Provide the (X, Y) coordinate of the cell's center where the given text is located.  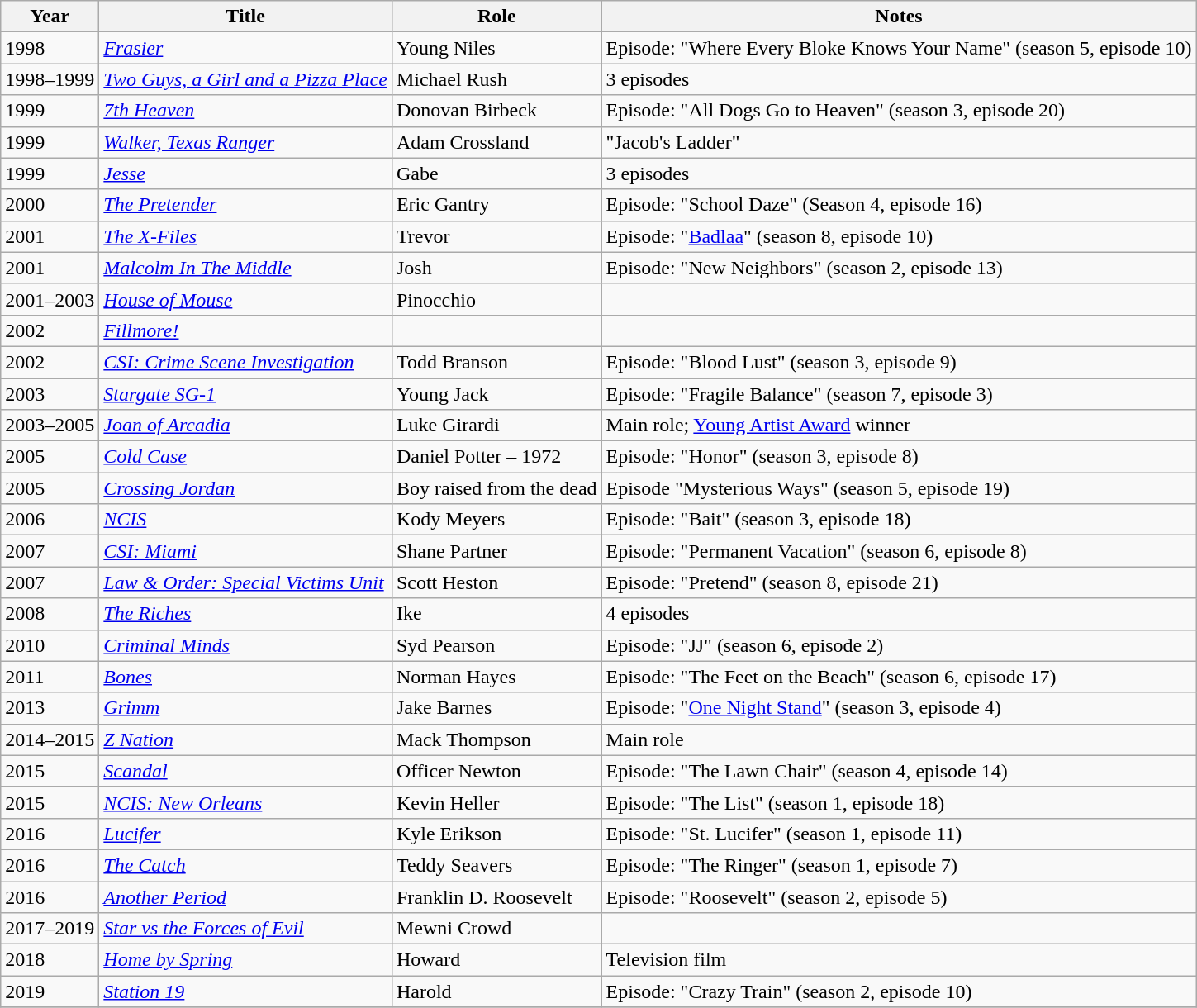
House of Mouse (246, 299)
Episode: "Honor" (season 3, episode 8) (899, 457)
Episode: "Blood Lust" (season 3, episode 9) (899, 362)
Franklin D. Roosevelt (496, 896)
Episode: "All Dogs Go to Heaven" (season 3, episode 20) (899, 111)
Z Nation (246, 739)
2013 (50, 708)
Two Guys, a Girl and a Pizza Place (246, 79)
CSI: Miami (246, 551)
Lucifer (246, 834)
1998 (50, 48)
Ike (496, 614)
Howard (496, 960)
Bones (246, 677)
Episode: "The Feet on the Beach" (season 6, episode 17) (899, 677)
Stargate SG-1 (246, 394)
The Riches (246, 614)
Episode: "Roosevelt" (season 2, episode 5) (899, 896)
Law & Order: Special Victims Unit (246, 582)
Michael Rush (496, 79)
Notes (899, 17)
Adam Crossland (496, 142)
Episode: "The Ringer" (season 1, episode 7) (899, 865)
4 episodes (899, 614)
Scott Heston (496, 582)
Kyle Erikson (496, 834)
Title (246, 17)
Trevor (496, 236)
Episode: "Badlaa" (season 8, episode 10) (899, 236)
Episode: "Permanent Vacation" (season 6, episode 8) (899, 551)
Episode: "New Neighbors" (season 2, episode 13) (899, 268)
Young Jack (496, 394)
Criminal Minds (246, 645)
Eric Gantry (496, 205)
2011 (50, 677)
Jesse (246, 174)
Grimm (246, 708)
2008 (50, 614)
Gabe (496, 174)
Pinocchio (496, 299)
Home by Spring (246, 960)
NCIS: New Orleans (246, 802)
1998–1999 (50, 79)
Episode: "The Lawn Chair" (season 4, episode 14) (899, 771)
Young Niles (496, 48)
Daniel Potter – 1972 (496, 457)
Episode: "Pretend" (season 8, episode 21) (899, 582)
Station 19 (246, 991)
NCIS (246, 520)
2003 (50, 394)
2001–2003 (50, 299)
Kevin Heller (496, 802)
Episode: "Where Every Bloke Knows Your Name" (season 5, episode 10) (899, 48)
2018 (50, 960)
Episode: "JJ" (season 6, episode 2) (899, 645)
2014–2015 (50, 739)
Fillmore! (246, 330)
Donovan Birbeck (496, 111)
2006 (50, 520)
Luke Girardi (496, 426)
Crossing Jordan (246, 488)
Mack Thompson (496, 739)
Main role (899, 739)
Another Period (246, 896)
Malcolm In The Middle (246, 268)
Year (50, 17)
Role (496, 17)
Scandal (246, 771)
Todd Branson (496, 362)
2019 (50, 991)
Episode: "Fragile Balance" (season 7, episode 3) (899, 394)
The Pretender (246, 205)
Walker, Texas Ranger (246, 142)
2003–2005 (50, 426)
Episode: "St. Lucifer" (season 1, episode 11) (899, 834)
2017–2019 (50, 929)
2000 (50, 205)
Kody Meyers (496, 520)
7th Heaven (246, 111)
Jake Barnes (496, 708)
Frasier (246, 48)
Television film (899, 960)
Episode: "One Night Stand" (season 3, episode 4) (899, 708)
Harold (496, 991)
Norman Hayes (496, 677)
Boy raised from the dead (496, 488)
Episode: "Bait" (season 3, episode 18) (899, 520)
Josh (496, 268)
Episode "Mysterious Ways" (season 5, episode 19) (899, 488)
Cold Case (246, 457)
Star vs the Forces of Evil (246, 929)
2010 (50, 645)
Syd Pearson (496, 645)
The Catch (246, 865)
CSI: Crime Scene Investigation (246, 362)
Main role; Young Artist Award winner (899, 426)
"Jacob's Ladder" (899, 142)
Teddy Seavers (496, 865)
Shane Partner (496, 551)
Episode: "Crazy Train" (season 2, episode 10) (899, 991)
Episode: "The List" (season 1, episode 18) (899, 802)
The X-Files (246, 236)
Joan of Arcadia (246, 426)
Episode: "School Daze" (Season 4, episode 16) (899, 205)
Officer Newton (496, 771)
Mewni Crowd (496, 929)
